Locate the cell with the specified text and output its [x, y] center coordinate. 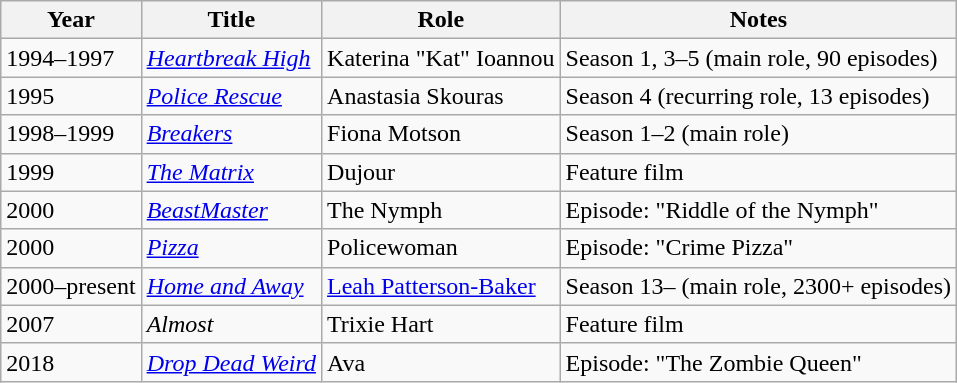
Drop Dead Weird [231, 362]
The Matrix [231, 172]
Season 1, 3–5 (main role, 90 episodes) [758, 58]
Anastasia Skouras [442, 96]
BeastMaster [231, 210]
Role [442, 20]
Katerina "Kat" Ioannou [442, 58]
Episode: "Riddle of the Nymph" [758, 210]
Trixie Hart [442, 324]
Episode: "Crime Pizza" [758, 248]
1995 [71, 96]
1999 [71, 172]
Year [71, 20]
Pizza [231, 248]
The Nymph [442, 210]
Heartbreak High [231, 58]
Home and Away [231, 286]
Police Rescue [231, 96]
2018 [71, 362]
Leah Patterson-Baker [442, 286]
2000–present [71, 286]
Season 4 (recurring role, 13 episodes) [758, 96]
Notes [758, 20]
Ava [442, 362]
1998–1999 [71, 134]
2007 [71, 324]
Season 13– (main role, 2300+ episodes) [758, 286]
Episode: "The Zombie Queen" [758, 362]
Policewoman [442, 248]
Fiona Motson [442, 134]
Dujour [442, 172]
1994–1997 [71, 58]
Breakers [231, 134]
Almost [231, 324]
Title [231, 20]
Season 1–2 (main role) [758, 134]
